Provide the [x, y] coordinate of the cell's center where the given text is located.  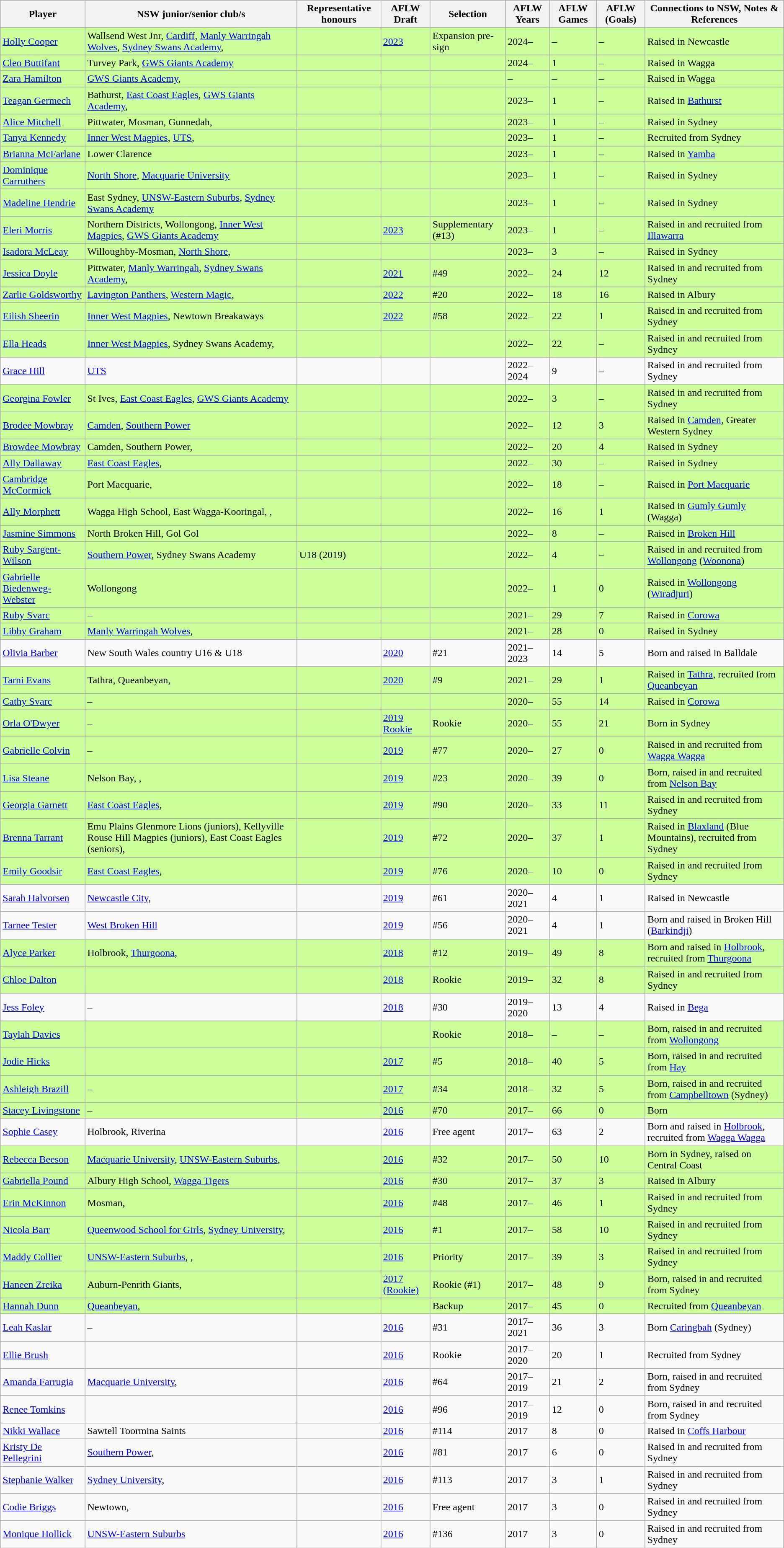
Alyce Parker [43, 953]
Wagga High School, East Wagga-Kooringal, , [191, 512]
Tanya Kennedy [43, 138]
Raised in Gumly Gumly (Wagga) [714, 512]
Emu Plains Glenmore Lions (juniors), Kellyville Rouse Hill Magpies (juniors), East Coast Eagles (seniors), [191, 838]
Isadora McLeay [43, 251]
36 [573, 1327]
Sawtell Toormina Saints [191, 1431]
Holbrook, Riverina [191, 1132]
North Shore, Macquarie University [191, 175]
Gabrielle Biedenweg-Webster [43, 588]
Raised in and recruited from Illawarra [714, 230]
#32 [468, 1160]
#77 [468, 751]
Jess Foley [43, 1007]
Northern Districts, Wollongong, Inner West Magpies, GWS Giants Academy [191, 230]
#34 [468, 1088]
Holly Cooper [43, 41]
Ashleigh Brazill [43, 1088]
Camden, Southern Power, [191, 447]
2021 [405, 273]
#70 [468, 1111]
#81 [468, 1452]
48 [573, 1284]
#56 [468, 925]
#61 [468, 898]
Leah Kaslar [43, 1327]
Renee Tomkins [43, 1409]
2022–2024 [528, 371]
Sarah Halvorsen [43, 898]
Pittwater, Manly Warringah, Sydney Swans Academy, [191, 273]
Dominique Carruthers [43, 175]
#1 [468, 1230]
63 [573, 1132]
Georgina Fowler [43, 398]
Raised in Port Macquarie [714, 484]
50 [573, 1160]
Rebecca Beeson [43, 1160]
Jessica Doyle [43, 273]
Raised in Bathurst [714, 101]
Grace Hill [43, 371]
Newcastle City, [191, 898]
Pittwater, Mosman, Gunnedah, [191, 122]
#96 [468, 1409]
Holbrook, Thurgoona, [191, 953]
Player [43, 14]
Supplementary (#13) [468, 230]
Raised in Coffs Harbour [714, 1431]
Codie Briggs [43, 1507]
7 [621, 615]
Raised in Bega [714, 1007]
Born, raised in and recruited from Wollongong [714, 1034]
Ella Heads [43, 344]
Zara Hamilton [43, 79]
Raised in Wollongong (Wiradjuri) [714, 588]
Gabrielle Colvin [43, 751]
Haneen Zreika [43, 1284]
#20 [468, 295]
Ellie Brush [43, 1355]
24 [573, 273]
Sophie Casey [43, 1132]
2019 Rookie [405, 723]
11 [621, 805]
45 [573, 1306]
U18 (2019) [339, 555]
28 [573, 631]
Cambridge McCormick [43, 484]
Macquarie University, UNSW-Eastern Suburbs, [191, 1160]
Brenna Tarrant [43, 838]
Sydney University, [191, 1480]
Mosman, [191, 1202]
UNSW-Eastern Suburbs, , [191, 1257]
#64 [468, 1382]
Manly Warringah Wolves, [191, 631]
Rookie (#1) [468, 1284]
Cathy Svarc [43, 702]
Southern Power, [191, 1452]
2021–2023 [528, 653]
North Broken Hill, Gol Gol [191, 533]
Wollongong [191, 588]
Queenwood School for Girls, Sydney University, [191, 1230]
Port Macquarie, [191, 484]
#48 [468, 1202]
Newtown, [191, 1507]
#72 [468, 838]
Teagan Germech [43, 101]
Olivia Barber [43, 653]
Raised in Camden, Greater Western Sydney [714, 426]
Stacey Livingstone [43, 1111]
Ruby Sargent-Wilson [43, 555]
Brianna McFarlane [43, 154]
Brodee Mowbray [43, 426]
Raised in Blaxland (Blue Mountains), recruited from Sydney [714, 838]
Madeline Hendrie [43, 203]
2017–2020 [528, 1355]
Inner West Magpies, UTS, [191, 138]
49 [573, 953]
Nelson Bay, , [191, 778]
New South Wales country U16 & U18 [191, 653]
Georgia Garnett [43, 805]
27 [573, 751]
2017–2021 [528, 1327]
Connections to NSW, Notes & References [714, 14]
Born and raised in Broken Hill (Barkindji) [714, 925]
#114 [468, 1431]
Orla O'Dwyer [43, 723]
6 [573, 1452]
40 [573, 1062]
Kristy De Pellegrini [43, 1452]
Tathra, Queanbeyan, [191, 680]
#113 [468, 1480]
Born [714, 1111]
2019–2020 [528, 1007]
Representative honours [339, 14]
Chloe Dalton [43, 979]
66 [573, 1111]
Born Caringbah (Sydney) [714, 1327]
Raised in Yamba [714, 154]
Hannah Dunn [43, 1306]
#12 [468, 953]
Browdee Mowbray [43, 447]
Raised in Tathra, recruited from Queanbeyan [714, 680]
AFLW Games [573, 14]
Taylah Davies [43, 1034]
Jasmine Simmons [43, 533]
46 [573, 1202]
#5 [468, 1062]
Ally Morphett [43, 512]
AFLW Years [528, 14]
#136 [468, 1534]
2017 (Rookie) [405, 1284]
Born and raised in Holbrook, recruited from Thurgoona [714, 953]
Tarni Evans [43, 680]
Camden, Southern Power [191, 426]
Raised in and recruited from Wagga Wagga [714, 751]
UNSW-Eastern Suburbs [191, 1534]
Born, raised in and recruited from Nelson Bay [714, 778]
30 [573, 463]
Born in Sydney [714, 723]
Jodie Hicks [43, 1062]
#9 [468, 680]
UTS [191, 371]
Monique Hollick [43, 1534]
Backup [468, 1306]
Alice Mitchell [43, 122]
#49 [468, 273]
West Broken Hill [191, 925]
#90 [468, 805]
Cleo Buttifant [43, 63]
Stephanie Walker [43, 1480]
Tarnee Tester [43, 925]
Lower Clarence [191, 154]
Recruited from Queanbeyan [714, 1306]
Ruby Svarc [43, 615]
#23 [468, 778]
Inner West Magpies, Newtown Breakaways [191, 317]
Priority [468, 1257]
Bathurst, East Coast Eagles, GWS Giants Academy, [191, 101]
Born, raised in and recruited from Campbelltown (Sydney) [714, 1088]
Born and raised in Balldale [714, 653]
Amanda Farrugia [43, 1382]
Turvey Park, GWS Giants Academy [191, 63]
Born, raised in and recruited from Hay [714, 1062]
Macquarie University, [191, 1382]
Raised in and recruited from Wollongong (Woonona) [714, 555]
Eleri Morris [43, 230]
Expansion pre-sign [468, 41]
Born and raised in Holbrook, recruited from Wagga Wagga [714, 1132]
#21 [468, 653]
GWS Giants Academy, [191, 79]
Maddy Collier [43, 1257]
Inner West Magpies, Sydney Swans Academy, [191, 344]
Raised in Broken Hill [714, 533]
Albury High School, Wagga Tigers [191, 1181]
33 [573, 805]
Wallsend West Jnr, Cardiff, Manly Warringah Wolves, Sydney Swans Academy, [191, 41]
#76 [468, 871]
Lavington Panthers, Western Magic, [191, 295]
Selection [468, 14]
AFLW Draft [405, 14]
Gabriella Pound [43, 1181]
Eilish Sheerin [43, 317]
AFLW (Goals) [621, 14]
Ally Dallaway [43, 463]
#31 [468, 1327]
Lisa Steane [43, 778]
Nikki Wallace [43, 1431]
58 [573, 1230]
13 [573, 1007]
Erin McKinnon [43, 1202]
Willoughby-Mosman, North Shore, [191, 251]
Libby Graham [43, 631]
East Sydney, UNSW-Eastern Suburbs, Sydney Swans Academy [191, 203]
Nicola Barr [43, 1230]
Auburn-Penrith Giants, [191, 1284]
#58 [468, 317]
Emily Goodsir [43, 871]
Southern Power, Sydney Swans Academy [191, 555]
St Ives, East Coast Eagles, GWS Giants Academy [191, 398]
Queanbeyan, [191, 1306]
Zarlie Goldsworthy [43, 295]
NSW junior/senior club/s [191, 14]
Born in Sydney, raised on Central Coast [714, 1160]
